From the cell containing the given text, extract its center point as [X, Y] coordinate. 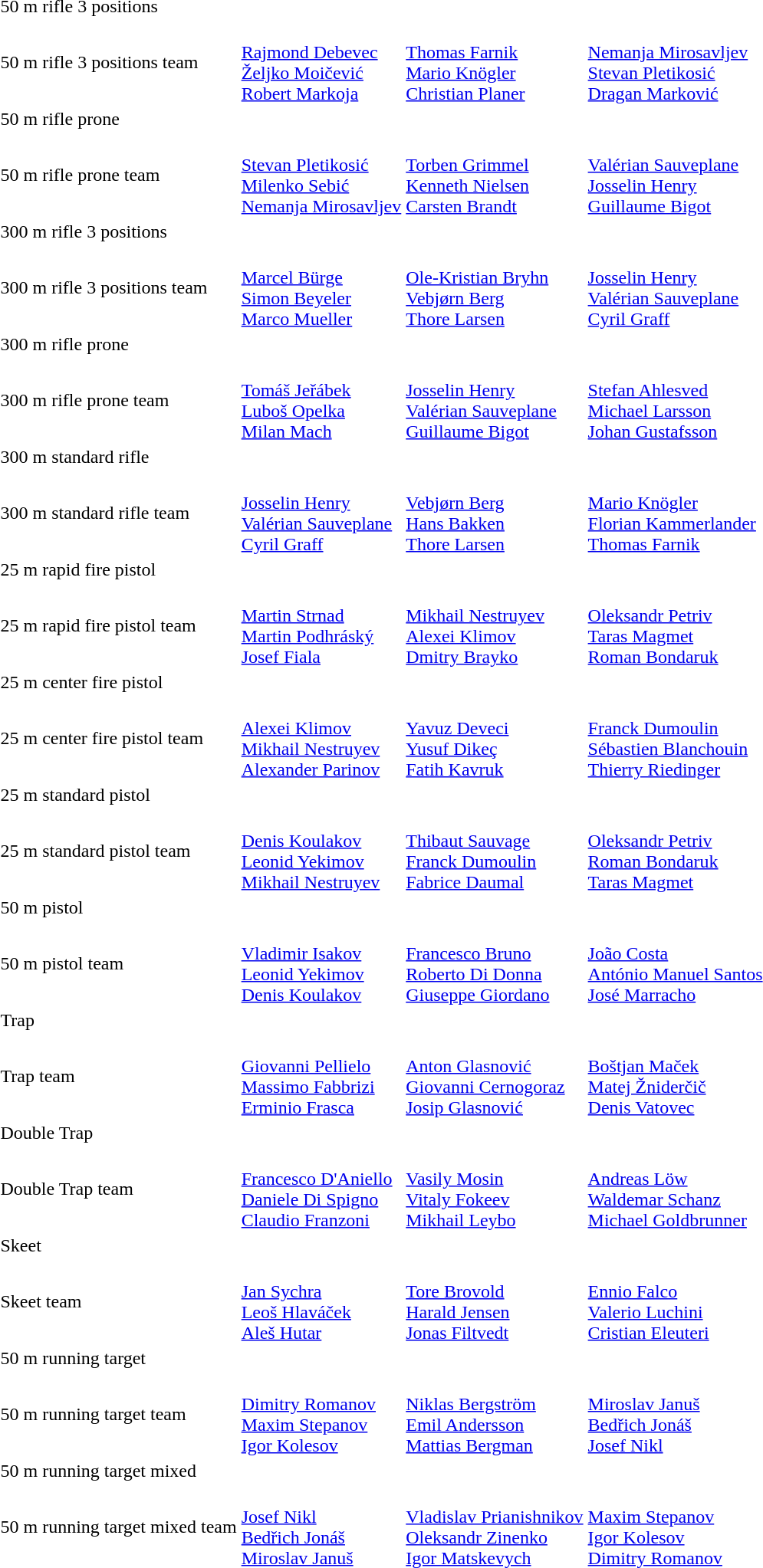
Anton GlasnovićGiovanni CernogorazJosip Glasnović [495, 1076]
Josselin HenryValérian SauveplaneCyril Graff [321, 513]
Tore BrovoldHarald JensenJonas Filtvedt [495, 1301]
Marcel BürgeSimon BeyelerMarco Mueller [321, 288]
Yavuz DeveciYusuf DikeçFatih Kavruk [495, 739]
Thibaut SauvageFranck DumoulinFabrice Daumal [495, 851]
Vladimir IsakovLeonid YekimovDenis Koulakov [321, 964]
Rajmond DebevecŽeljko MoičevićRobert Markoja [321, 63]
Ole-Kristian BryhnVebjørn BergThore Larsen [495, 288]
Josselin HenryValérian SauveplaneGuillaume Bigot [495, 400]
Vebjørn BergHans BakkenThore Larsen [495, 513]
Dimitry RomanovMaxim StepanovIgor Kolesov [321, 1415]
Denis KoulakovLeonid YekimovMikhail Nestruyev [321, 851]
Niklas BergströmEmil AnderssonMattias Bergman [495, 1415]
Torben GrimmelKenneth NielsenCarsten Brandt [495, 175]
Martin StrnadMartin PodhráskýJosef Fiala [321, 625]
Giovanni PellieloMassimo FabbriziErminio Frasca [321, 1076]
Tomáš JeřábekLuboš OpelkaMilan Mach [321, 400]
Mikhail NestruyevAlexei KlimovDmitry Brayko [495, 625]
Francesco D'AnielloDaniele Di SpignoClaudio Franzoni [321, 1189]
Francesco BrunoRoberto Di DonnaGiuseppe Giordano [495, 964]
Stevan PletikosićMilenko SebićNemanja Mirosavljev [321, 175]
Jan SychraLeoš HlaváčekAleš Hutar [321, 1301]
Alexei KlimovMikhail NestruyevAlexander Parinov [321, 739]
Thomas FarnikMario KnöglerChristian Planer [495, 63]
Vasily MosinVitaly FokeevMikhail Leybo [495, 1189]
